Capture the cell that displays the provided text and extract its (X, Y) central coordinate. 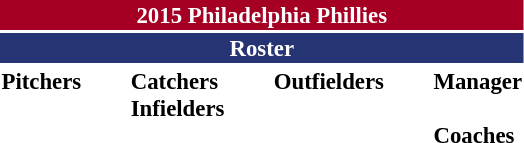
Roster (262, 48)
2015 Philadelphia Phillies (262, 15)
